Scan for the cell matching the given text and deliver its [X, Y] coordinate at center. 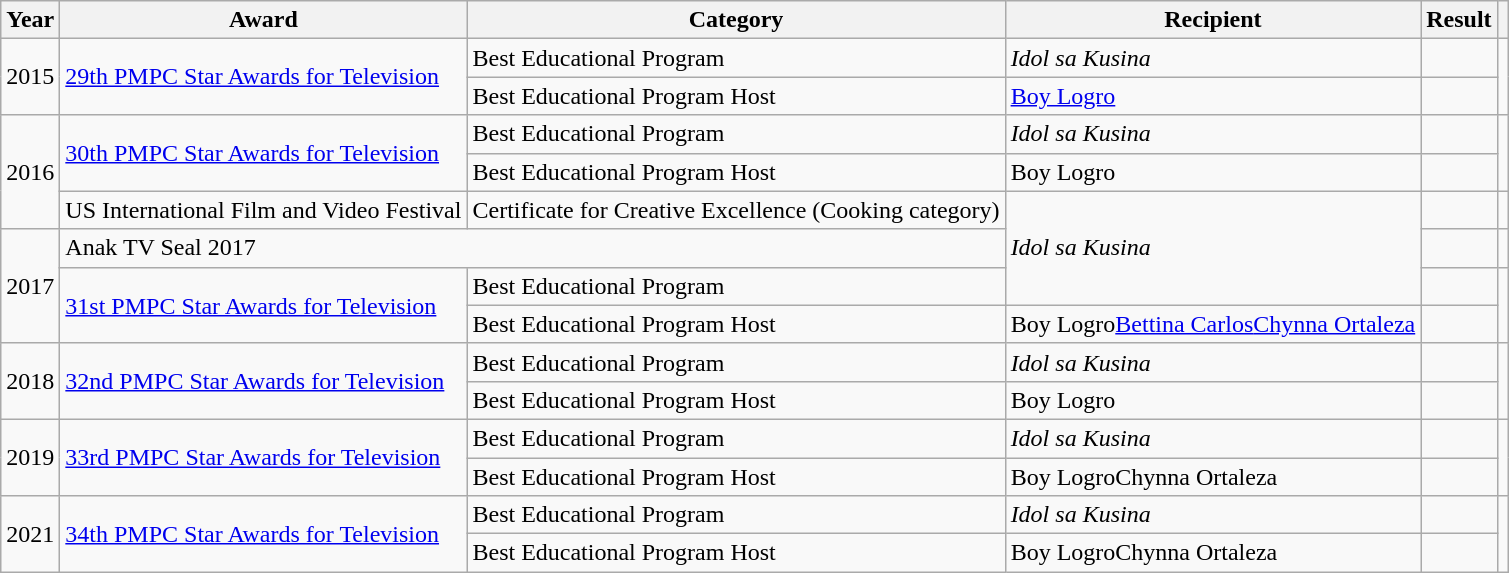
US International Film and Video Festival [264, 210]
Award [264, 20]
34th PMPC Star Awards for Television [264, 534]
Boy LogroBettina CarlosChynna Ortaleza [1213, 324]
2021 [30, 534]
Year [30, 20]
2017 [30, 286]
Recipient [1213, 20]
2018 [30, 381]
2015 [30, 77]
2019 [30, 457]
29th PMPC Star Awards for Television [264, 77]
2016 [30, 172]
30th PMPC Star Awards for Television [264, 153]
32nd PMPC Star Awards for Television [264, 381]
Anak TV Seal 2017 [532, 248]
Certificate for Creative Excellence (Cooking category) [736, 210]
33rd PMPC Star Awards for Television [264, 457]
Result [1459, 20]
Category [736, 20]
31st PMPC Star Awards for Television [264, 305]
